From the cell containing the given text, extract its center point as (X, Y) coordinate. 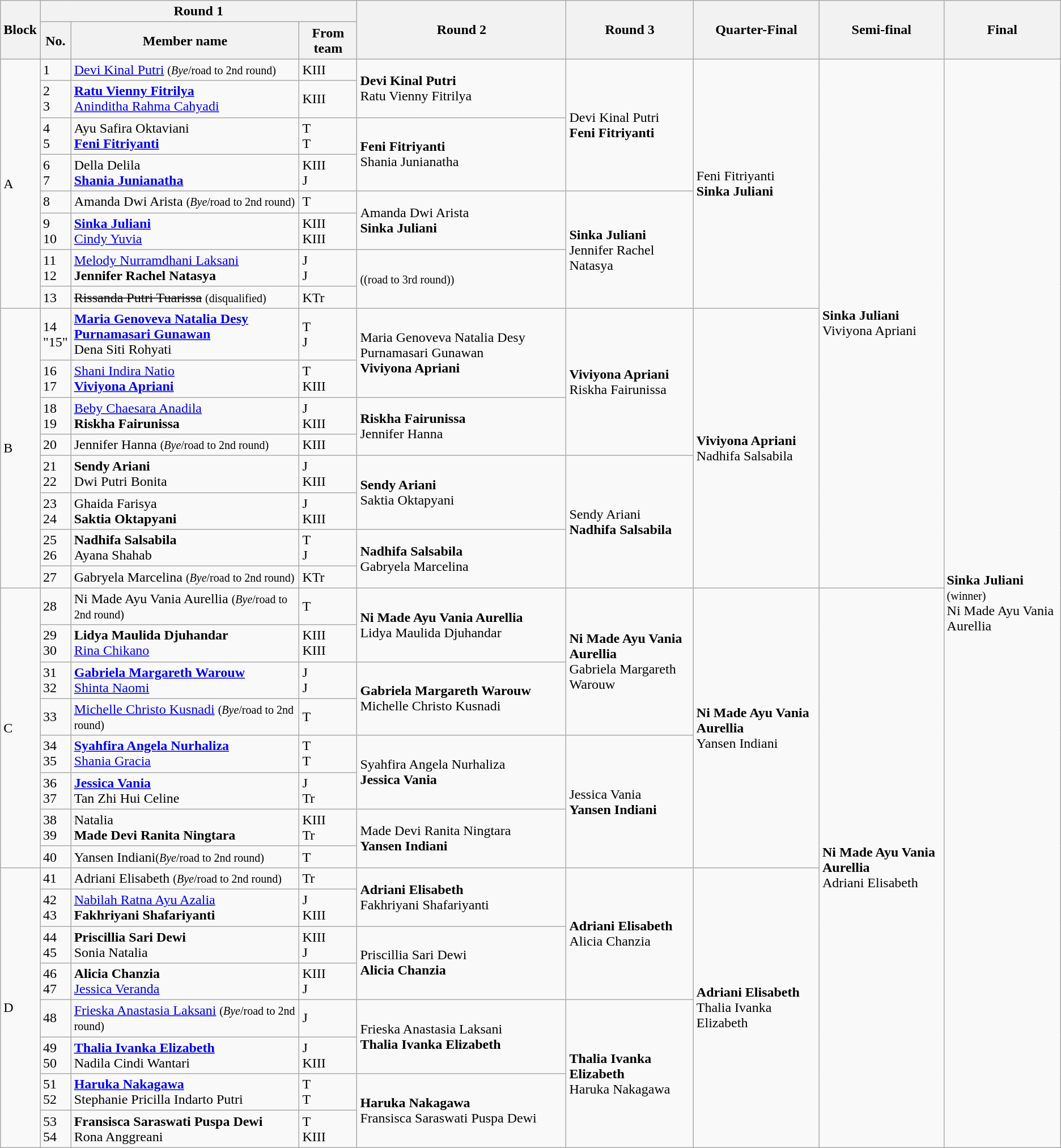
Frieska Anastasia Laksani (Bye/road to 2nd round) (185, 1018)
3435 (56, 754)
Ni Made Ayu Vania AurelliaGabriela Margareth Warouw (630, 662)
Nabilah Ratna Ayu AzaliaFakhriyani Shafariyanti (185, 907)
Thalia Ivanka ElizabethNadila Cindi Wantari (185, 1056)
4647 (56, 982)
Thalia Ivanka ElizabethHaruka Nakagawa (630, 1074)
Ayu Safira OktavianiFeni Fitriyanti (185, 136)
Sinka JulianiJennifer Rachel Natasya (630, 249)
((road to 3rd round)) (461, 279)
Ratu Vienny FitrilyaAninditha Rahma Cahyadi (185, 99)
Viviyona AprianiRiskha Fairunissa (630, 382)
Tr (328, 878)
Adriani Elisabeth (Bye/road to 2nd round) (185, 878)
B (20, 448)
1112 (56, 268)
40 (56, 857)
Fransisca Saraswati Puspa DewiRona Anggreani (185, 1129)
Haruka NakagawaStephanie Pricilla Indarto Putri (185, 1092)
2930 (56, 643)
Sinka Juliani (winner)Ni Made Ayu Vania Aurellia (1002, 603)
Feni FitriyantiSinka Juliani (756, 184)
Beby Chaesara AnadilaRiskha Fairunissa (185, 415)
Amanda Dwi AristaSinka Juliani (461, 220)
2324 (56, 511)
41 (56, 878)
From team (328, 41)
Riskha FairunissaJennifer Hanna (461, 426)
Viviyona AprianiNadhifa Salsabila (756, 448)
Melody Nurramdhani LaksaniJennifer Rachel Natasya (185, 268)
45 (56, 136)
Nadhifa SalsabilaGabryela Marcelina (461, 559)
Sendy ArianiNadhifa Salsabila (630, 522)
Round 1 (198, 11)
4950 (56, 1056)
Gabriela Margareth WarouwMichelle Christo Kusnadi (461, 698)
Devi Kinal PutriRatu Vienny Fitrilya (461, 88)
Block (20, 29)
D (20, 1007)
3132 (56, 680)
NataliaMade Devi Ranita Ningtara (185, 828)
Frieska Anastasia LaksaniThalia Ivanka Elizabeth (461, 1037)
Jessica VaniaTan Zhi Hui Celine (185, 790)
Semi-final (881, 29)
Made Devi Ranita NingtaraYansen Indiani (461, 838)
Priscillia Sari DewiSonia Natalia (185, 944)
4243 (56, 907)
Michelle Christo Kusnadi (Bye/road to 2nd round) (185, 717)
Priscillia Sari DewiAlicia Chanzia (461, 963)
1617 (56, 379)
4445 (56, 944)
33 (56, 717)
Adriani ElisabethAlicia Chanzia (630, 933)
Devi Kinal PutriFeni Fitriyanti (630, 125)
Yansen Indiani(Bye/road to 2nd round) (185, 857)
Shani Indira NatioViviyona Apriani (185, 379)
Devi Kinal Putri (Bye/road to 2nd round) (185, 70)
Final (1002, 29)
Syahfira Angela NurhalizaJessica Vania (461, 772)
67 (56, 172)
Rissanda Putri Tuarissa (disqualified) (185, 297)
Adriani ElisabethFakhriyani Shafariyanti (461, 897)
Jessica VaniaYansen Indiani (630, 802)
23 (56, 99)
Sinka JulianiCindy Yuvia (185, 231)
5354 (56, 1129)
No. (56, 41)
2122 (56, 474)
Member name (185, 41)
Sinka JulianiViviyona Apriani (881, 323)
Quarter-Final (756, 29)
20 (56, 445)
1 (56, 70)
Feni FitriyantiShania Junianatha (461, 154)
Ni Made Ayu Vania AurelliaAdriani Elisabeth (881, 867)
Ni Made Ayu Vania AurelliaYansen Indiani (756, 728)
Jennifer Hanna (Bye/road to 2nd round) (185, 445)
13 (56, 297)
8 (56, 202)
Sendy ArianiSaktia Oktapyani (461, 493)
Alicia ChanziaJessica Veranda (185, 982)
1819 (56, 415)
910 (56, 231)
Syahfira Angela NurhalizaShania Gracia (185, 754)
Maria Genoveva Natalia Desy Purnamasari GunawanViviyona Apriani (461, 353)
Ghaida FarisyaSaktia Oktapyani (185, 511)
Haruka NakagawaFransisca Saraswati Puspa Dewi (461, 1111)
Adriani ElisabethThalia Ivanka Elizabeth (756, 1007)
Ni Made Ayu Vania AurelliaLidya Maulida Djuhandar (461, 625)
Sendy ArianiDwi Putri Bonita (185, 474)
Maria Genoveva Natalia Desy Purnamasari GunawanDena Siti Rohyati (185, 334)
A (20, 184)
28 (56, 607)
KIIITr (328, 828)
Round 2 (461, 29)
Della DelilaShania Junianatha (185, 172)
Round 3 (630, 29)
Ni Made Ayu Vania Aurellia (Bye/road to 2nd round) (185, 607)
2526 (56, 548)
3637 (56, 790)
3839 (56, 828)
J (328, 1018)
Gabriela Margareth WarouwShinta Naomi (185, 680)
14"15" (56, 334)
5152 (56, 1092)
27 (56, 577)
Lidya Maulida DjuhandarRina Chikano (185, 643)
48 (56, 1018)
Amanda Dwi Arista (Bye/road to 2nd round) (185, 202)
Gabryela Marcelina (Bye/road to 2nd round) (185, 577)
C (20, 728)
Nadhifa SalsabilaAyana Shahab (185, 548)
JTr (328, 790)
